Determine the (x, y) coordinate at the center of the cell enclosing the given text.  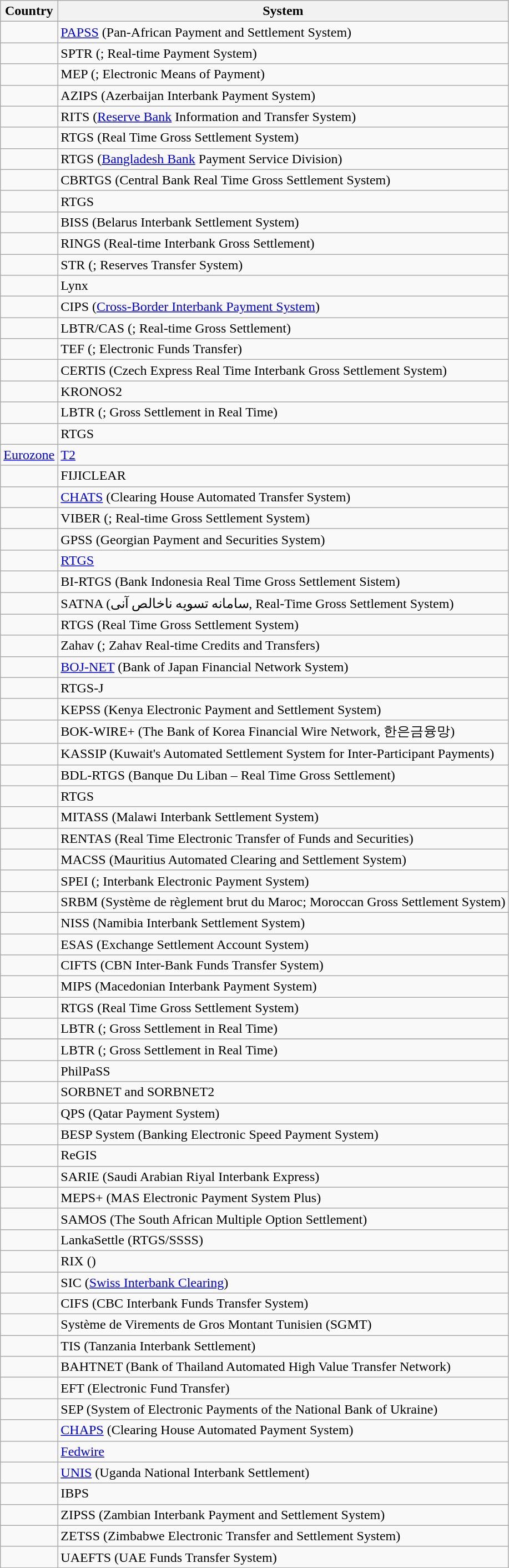
LankaSettle (RTGS/SSSS) (283, 1240)
KRONOS2 (283, 391)
RINGS (Real-time Interbank Gross Settlement) (283, 243)
RTGS-J (283, 688)
CBRTGS (Central Bank Real Time Gross Settlement System) (283, 180)
ZIPSS (Zambian Interbank Payment and Settlement System) (283, 1515)
BOK-WIRE+ (The Bank of Korea Financial Wire Network, 한은금융망) (283, 732)
CHAPS (Clearing House Automated Payment System) (283, 1430)
BI-RTGS (Bank Indonesia Real Time Gross Settlement Sistem) (283, 581)
LBTR/CAS (; Real-time Gross Settlement) (283, 328)
BDL-RTGS (Banque Du Liban – Real Time Gross Settlement) (283, 775)
NISS (Namibia Interbank Settlement System) (283, 923)
SIC (Swiss Interbank Clearing) (283, 1282)
Eurozone (29, 455)
EFT (Electronic Fund Transfer) (283, 1388)
GPSS (Georgian Payment and Securities System) (283, 539)
Système de Virements de Gros Montant Tunisien (SGMT) (283, 1325)
UNIS (Uganda National Interbank Settlement) (283, 1472)
MIPS (Macedonian Interbank Payment System) (283, 987)
ReGIS (283, 1155)
SPEI (; Interbank Electronic Payment System) (283, 881)
KEPSS (Kenya Electronic Payment and Settlement System) (283, 709)
T2 (283, 455)
Lynx (283, 286)
AZIPS (Azerbaijan Interbank Payment System) (283, 96)
MACSS (Mauritius Automated Clearing and Settlement System) (283, 860)
MITASS (Malawi Interbank Settlement System) (283, 817)
CIPS (Cross-Border Interbank Payment System) (283, 307)
Country (29, 11)
SATNA (سامانه تسویه ناخالص آنی, Real-Time Gross Settlement System) (283, 603)
SRBM (Système de règlement brut du Maroc; Moroccan Gross Settlement System) (283, 902)
BOJ-NET (Bank of Japan Financial Network System) (283, 667)
CHATS (Clearing House Automated Transfer System) (283, 497)
System (283, 11)
VIBER (; Real-time Gross Settlement System) (283, 518)
RITS (Reserve Bank Information and Transfer System) (283, 117)
BAHTNET (Bank of Thailand Automated High Value Transfer Network) (283, 1367)
MEPS+ (MAS Electronic Payment System Plus) (283, 1198)
PAPSS (Pan-African Payment and Settlement System) (283, 32)
Zahav (; Zahav Real-time Credits and Transfers) (283, 646)
Fedwire (283, 1451)
MEP (; Electronic Means of Payment) (283, 74)
QPS (Qatar Payment System) (283, 1113)
CERTIS (Czech Express Real Time Interbank Gross Settlement System) (283, 370)
BISS (Belarus Interbank Settlement System) (283, 222)
PhilPaSS (283, 1071)
TEF (; Electronic Funds Transfer) (283, 349)
TIS (Tanzania Interbank Settlement) (283, 1346)
SORBNET and SORBNET2 (283, 1092)
CIFS (CBC Interbank Funds Transfer System) (283, 1304)
IBPS (283, 1494)
BESP System (Banking Electronic Speed Payment System) (283, 1134)
RIX () (283, 1261)
RENTAS (Real Time Electronic Transfer of Funds and Securities) (283, 838)
UAEFTS (UAE Funds Transfer System) (283, 1557)
ESAS (Exchange Settlement Account System) (283, 944)
ZETSS (Zimbabwe Electronic Transfer and Settlement System) (283, 1536)
SEP (System of Electronic Payments of the National Bank of Ukraine) (283, 1409)
STR (; Reserves Transfer System) (283, 265)
RTGS (Bangladesh Bank Payment Service Division) (283, 159)
CIFTS (CBN Inter-Bank Funds Transfer System) (283, 966)
SAMOS (The South African Multiple Option Settlement) (283, 1219)
SARIE (Saudi Arabian Riyal Interbank Express) (283, 1177)
FIJICLEAR (283, 476)
SPTR (; Real-time Payment System) (283, 53)
KASSIP (Kuwait's Automated Settlement System for Inter-Participant Payments) (283, 754)
